Output the (X, Y) coordinate of the center of the cell containing the given text.  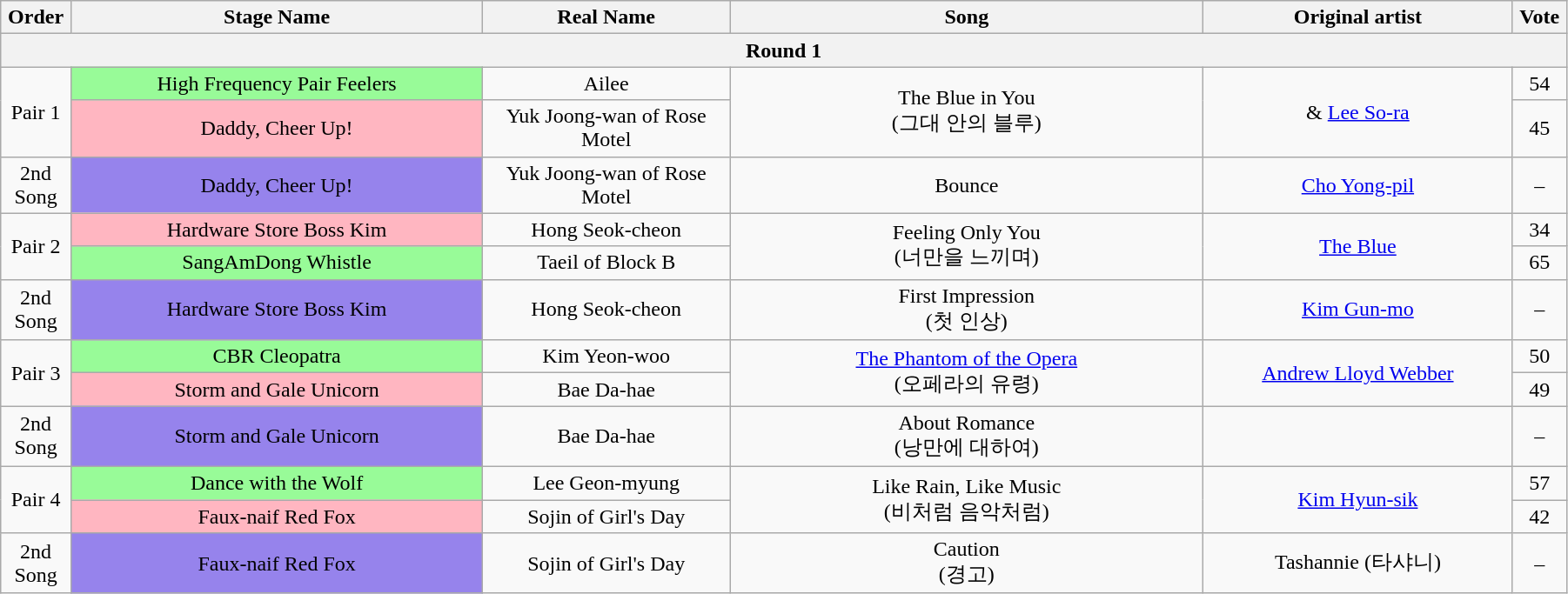
54 (1540, 83)
65 (1540, 263)
Caution(경고) (967, 564)
42 (1540, 516)
Dance with the Wolf (277, 483)
Original artist (1357, 17)
CBR Cleopatra (277, 357)
First Impression(첫 인상) (967, 310)
Kim Yeon-woo (606, 357)
Order (37, 17)
High Frequency Pair Feelers (277, 83)
The Blue in You(그대 안의 블루) (967, 111)
45 (1540, 129)
Pair 4 (37, 499)
Lee Geon-myung (606, 483)
Kim Gun-mo (1357, 310)
Kim Hyun-sik (1357, 499)
About Romance(낭만에 대하여) (967, 437)
& Lee So-ra (1357, 111)
Taeil of Block B (606, 263)
Round 1 (784, 50)
Pair 1 (37, 111)
49 (1540, 390)
The Phantom of the Opera (오페라의 유령) (967, 373)
34 (1540, 230)
The Blue (1357, 246)
Andrew Lloyd Webber (1357, 373)
Cho Yong-pil (1357, 184)
Feeling Only You(너만을 느끼며) (967, 246)
Tashannie (타샤니) (1357, 564)
Like Rain, Like Music(비처럼 음악처럼) (967, 499)
Vote (1540, 17)
Pair 2 (37, 246)
Stage Name (277, 17)
Real Name (606, 17)
Bounce (967, 184)
Song (967, 17)
SangAmDong Whistle (277, 263)
Ailee (606, 83)
50 (1540, 357)
Pair 3 (37, 373)
57 (1540, 483)
